Capture the cell that displays the provided text and extract its (x, y) central coordinate. 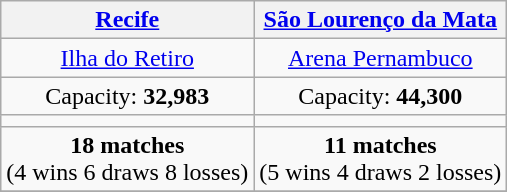
11 matches(5 wins 4 draws 2 losses) (380, 158)
Ilha do Retiro (128, 58)
Arena Pernambuco (380, 58)
Recife (128, 20)
São Lourenço da Mata (380, 20)
Capacity: 44,300 (380, 96)
Capacity: 32,983 (128, 96)
18 matches(4 wins 6 draws 8 losses) (128, 158)
